Pinpoint the cell where the given text exists, returning its (X, Y) midpoint coordinate. 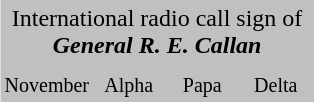
Delta (275, 84)
International radio call sign ofGeneral R. E. Callan (157, 32)
Papa (202, 84)
Alpha (129, 84)
November (46, 84)
